From the cell containing the given text, extract its center point as [x, y] coordinate. 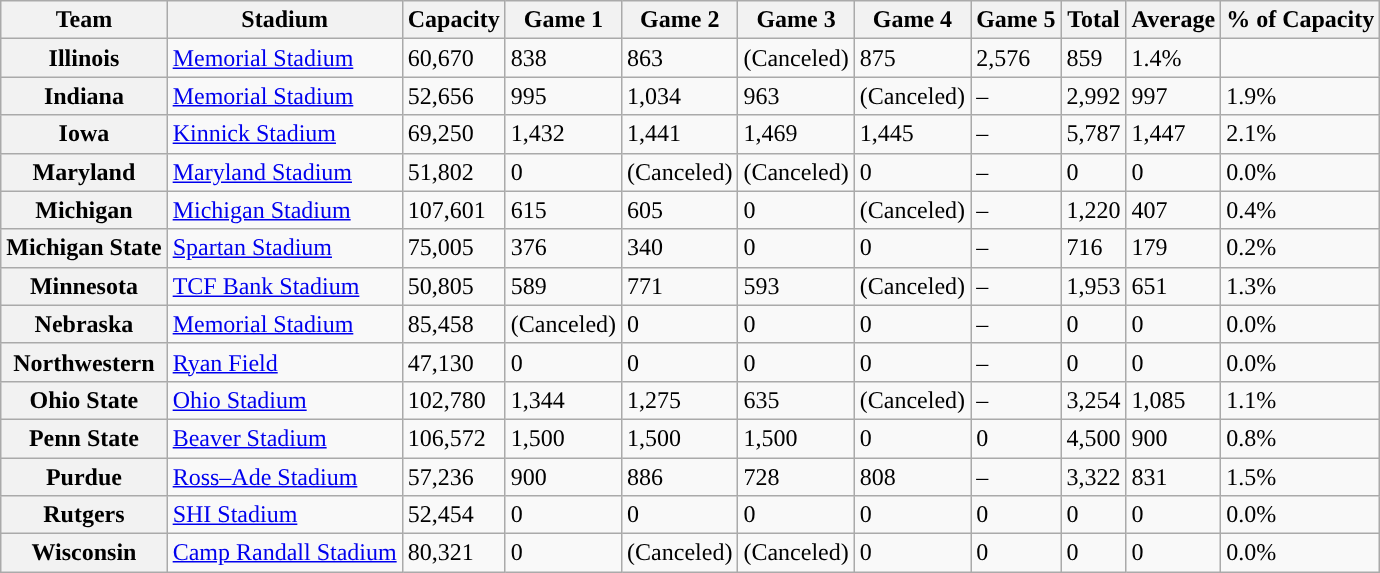
1.3% [1300, 286]
0.4% [1300, 210]
Spartan Stadium [284, 248]
3,322 [1094, 477]
Penn State [84, 438]
886 [680, 477]
106,572 [454, 438]
Minnesota [84, 286]
52,656 [454, 96]
Beaver Stadium [284, 438]
651 [1174, 286]
1.4% [1174, 58]
Game 5 [1016, 20]
TCF Bank Stadium [284, 286]
85,458 [454, 324]
107,601 [454, 210]
1.5% [1300, 477]
Camp Randall Stadium [284, 553]
875 [912, 58]
728 [796, 477]
Purdue [84, 477]
% of Capacity [1300, 20]
Indiana [84, 96]
1,085 [1174, 400]
Kinnick Stadium [284, 134]
Maryland [84, 172]
Ohio Stadium [284, 400]
Stadium [284, 20]
716 [1094, 248]
4,500 [1094, 438]
1,220 [1094, 210]
0.2% [1300, 248]
102,780 [454, 400]
589 [563, 286]
Nebraska [84, 324]
615 [563, 210]
1.1% [1300, 400]
Michigan Stadium [284, 210]
1,275 [680, 400]
995 [563, 96]
5,787 [1094, 134]
Michigan State [84, 248]
Rutgers [84, 515]
Wisconsin [84, 553]
Game 2 [680, 20]
Michigan [84, 210]
963 [796, 96]
2.1% [1300, 134]
859 [1094, 58]
1,441 [680, 134]
838 [563, 58]
Ross–Ade Stadium [284, 477]
Illinois [84, 58]
69,250 [454, 134]
771 [680, 286]
Maryland Stadium [284, 172]
1,445 [912, 134]
1,344 [563, 400]
1,953 [1094, 286]
60,670 [454, 58]
Game 1 [563, 20]
2,576 [1016, 58]
0.8% [1300, 438]
605 [680, 210]
1,432 [563, 134]
Team [84, 20]
80,321 [454, 553]
Iowa [84, 134]
863 [680, 58]
808 [912, 477]
376 [563, 248]
Ryan Field [284, 362]
Northwestern [84, 362]
593 [796, 286]
1,469 [796, 134]
51,802 [454, 172]
340 [680, 248]
Ohio State [84, 400]
831 [1174, 477]
Game 3 [796, 20]
1,034 [680, 96]
407 [1174, 210]
635 [796, 400]
SHI Stadium [284, 515]
50,805 [454, 286]
2,992 [1094, 96]
179 [1174, 248]
52,454 [454, 515]
75,005 [454, 248]
Capacity [454, 20]
997 [1174, 96]
1,447 [1174, 134]
Average [1174, 20]
57,236 [454, 477]
Total [1094, 20]
1.9% [1300, 96]
3,254 [1094, 400]
47,130 [454, 362]
Game 4 [912, 20]
